Return [X, Y] of the center of cell containing provided text 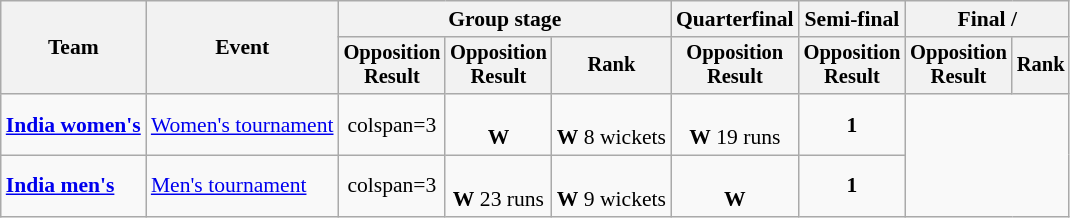
W 23 runs [498, 186]
Group stage [505, 19]
Team [74, 48]
Men's tournament [242, 186]
Semi-final [852, 19]
India women's [74, 124]
Final / [987, 19]
Event [242, 48]
W 19 runs [735, 124]
Quarterfinal [735, 19]
Women's tournament [242, 124]
W 9 wickets [612, 186]
India men's [74, 186]
W 8 wickets [612, 124]
